Detect which cell encompasses the target text, then output its (x, y) center coordinate. 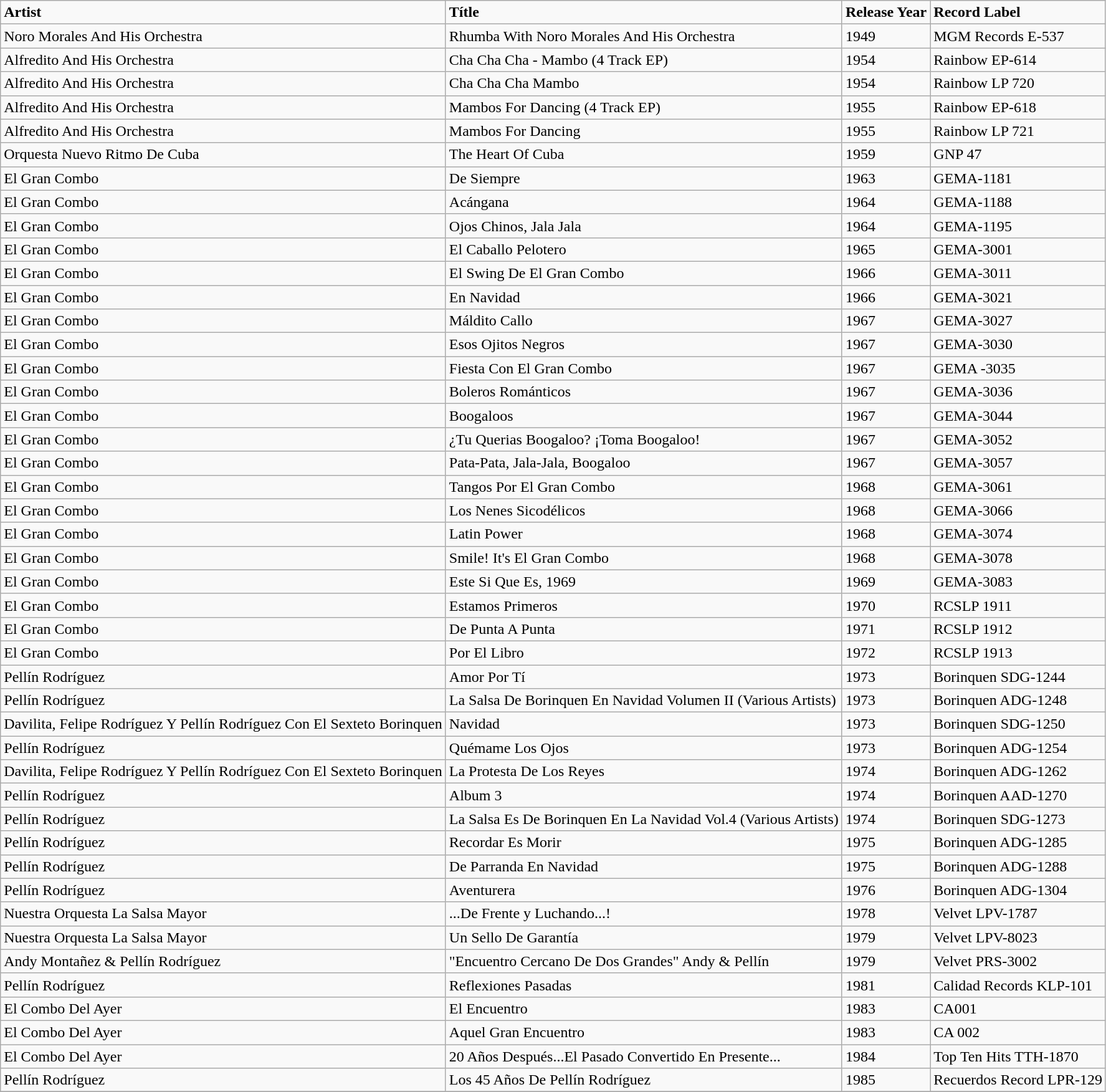
GEMA-3074 (1018, 534)
1959 (886, 155)
GEMA-3021 (1018, 297)
Cha Cha Cha Mambo (644, 84)
Cha Cha Cha - Mambo (4 Track EP) (644, 60)
Album 3 (644, 795)
Aquel Gran Encuentro (644, 1032)
GEMA-1188 (1018, 202)
Los Nenes Sicodélicos (644, 510)
GEMA-3001 (1018, 249)
Boogaloos (644, 416)
En Navidad (644, 297)
GEMA-3036 (1018, 392)
RCSLP 1913 (1018, 653)
Este Si Que Es, 1969 (644, 582)
Borinquen ADG-1262 (1018, 772)
GEMA-3052 (1018, 439)
1978 (886, 914)
1972 (886, 653)
Record Label (1018, 12)
Rainbow EP-614 (1018, 60)
GEMA -3035 (1018, 368)
1963 (886, 178)
GEMA-3011 (1018, 273)
De Siempre (644, 178)
¿Tu Querias Boogaloo? ¡Toma Boogaloo! (644, 439)
El Encuentro (644, 1008)
La Salsa De Borinquen En Navidad Volumen II (Various Artists) (644, 701)
Latin Power (644, 534)
Borinquen ADG-1254 (1018, 748)
GEMA-3044 (1018, 416)
Quémame Los Ojos (644, 748)
1965 (886, 249)
CA001 (1018, 1008)
Esos Ojitos Negros (644, 345)
Navidad (644, 724)
GEMA-3066 (1018, 510)
Reflexiones Pasadas (644, 985)
Rainbow LP 720 (1018, 84)
Top Ten Hits TTH-1870 (1018, 1056)
El Caballo Pelotero (644, 249)
Borinquen AAD-1270 (1018, 795)
Rhumba With Noro Morales And His Orchestra (644, 36)
La Protesta De Los Reyes (644, 772)
Velvet LPV-1787 (1018, 914)
De Punta A Punta (644, 629)
Borinquen ADG-1248 (1018, 701)
"Encuentro Cercano De Dos Grandes" Andy & Pellín (644, 961)
Aventurera (644, 890)
De Parranda En Navidad (644, 866)
CA 002 (1018, 1032)
Orquesta Nuevo Ritmo De Cuba (223, 155)
Los 45 Años De Pellín Rodríguez (644, 1080)
Rainbow LP 721 (1018, 131)
Borinquen ADG-1304 (1018, 890)
1971 (886, 629)
Borinquen ADG-1285 (1018, 843)
1969 (886, 582)
Recordar Es Morir (644, 843)
El Swing De El Gran Combo (644, 273)
1981 (886, 985)
Estamos Primeros (644, 605)
Ojos Chinos, Jala Jala (644, 226)
Velvet PRS-3002 (1018, 961)
MGM Records E-537 (1018, 36)
Por El Libro (644, 653)
Release Year (886, 12)
GEMA-3057 (1018, 463)
Fiesta Con El Gran Combo (644, 368)
Títle (644, 12)
Pata-Pata, Jala-Jala, Boogaloo (644, 463)
Noro Morales And His Orchestra (223, 36)
Rainbow EP-618 (1018, 107)
20 Años Después...El Pasado Convertido En Presente... (644, 1056)
Recuerdos Record LPR-129 (1018, 1080)
Tangos Por El Gran Combo (644, 487)
Andy Montañez & Pellín Rodríguez (223, 961)
Un Sello De Garantía (644, 937)
Acángana (644, 202)
Borinquen SDG-1250 (1018, 724)
Artist (223, 12)
GNP 47 (1018, 155)
The Heart Of Cuba (644, 155)
Borinquen ADG-1288 (1018, 866)
1970 (886, 605)
...De Frente y Luchando...! (644, 914)
GEMA-3061 (1018, 487)
GEMA-3027 (1018, 321)
Borinquen SDG-1273 (1018, 819)
GEMA-3078 (1018, 558)
GEMA-3030 (1018, 345)
GEMA-3083 (1018, 582)
1984 (886, 1056)
Velvet LPV-8023 (1018, 937)
Boleros Románticos (644, 392)
Calidad Records KLP-101 (1018, 985)
GEMA-1195 (1018, 226)
Amor Por Tí (644, 676)
1949 (886, 36)
Borinquen SDG-1244 (1018, 676)
RCSLP 1912 (1018, 629)
Máldito Callo (644, 321)
La Salsa Es De Borinquen En La Navidad Vol.4 (Various Artists) (644, 819)
Smile! It's El Gran Combo (644, 558)
1976 (886, 890)
1985 (886, 1080)
Mambos For Dancing (4 Track EP) (644, 107)
GEMA-1181 (1018, 178)
Mambos For Dancing (644, 131)
RCSLP 1911 (1018, 605)
